Pinpoint the cell where the given text exists, returning its (x, y) midpoint coordinate. 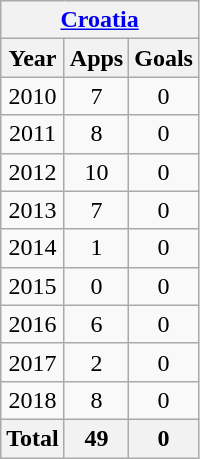
2016 (33, 324)
Year (33, 58)
2013 (33, 210)
Croatia (100, 20)
Total (33, 438)
Goals (164, 58)
Apps (96, 58)
2010 (33, 96)
1 (96, 248)
2011 (33, 134)
2014 (33, 248)
2012 (33, 172)
2018 (33, 400)
2017 (33, 362)
49 (96, 438)
2015 (33, 286)
10 (96, 172)
2 (96, 362)
6 (96, 324)
